Pinpoint the cell where the given text exists, returning its [X, Y] midpoint coordinate. 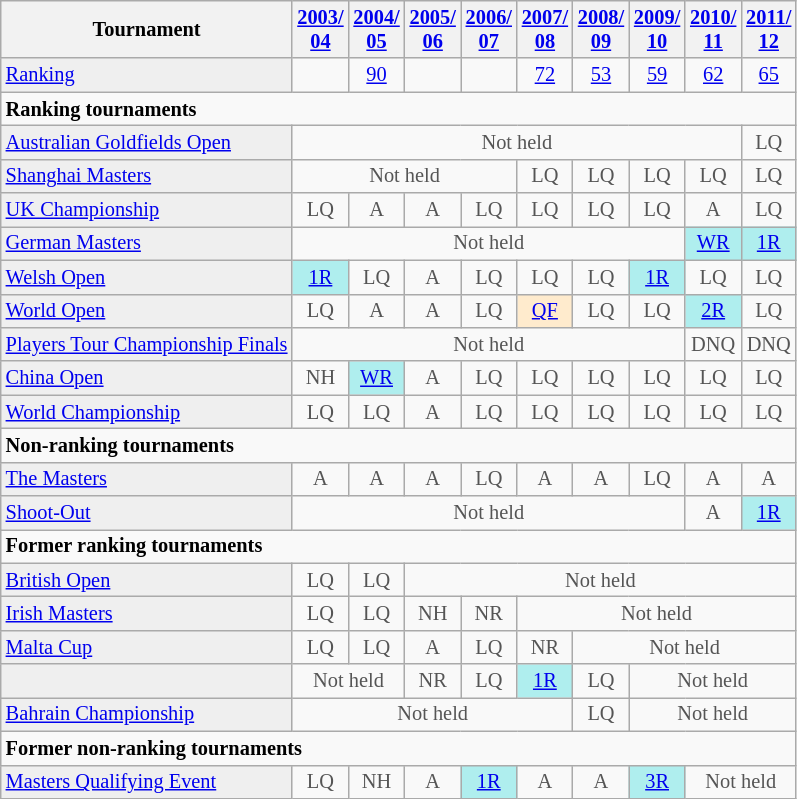
2005/06 [433, 29]
2006/07 [489, 29]
Former non-ranking tournaments [398, 748]
2008/09 [601, 29]
Ranking tournaments [398, 109]
65 [768, 75]
62 [713, 75]
53 [601, 75]
Australian Goldfields Open [147, 142]
The Masters [147, 479]
UK Championship [147, 210]
Irish Masters [147, 613]
2007/08 [545, 29]
World Open [147, 311]
2R [713, 311]
2009/10 [657, 29]
British Open [147, 580]
Former ranking tournaments [398, 546]
Ranking [147, 75]
Tournament [147, 29]
World Championship [147, 412]
2003/04 [320, 29]
3R [657, 782]
Players Tour Championship Finals [147, 344]
2004/05 [376, 29]
QF [545, 311]
Welsh Open [147, 277]
Shanghai Masters [147, 176]
2010/11 [713, 29]
Shoot-Out [147, 513]
2011/12 [768, 29]
Bahrain Championship [147, 714]
China Open [147, 378]
German Masters [147, 243]
Non-ranking tournaments [398, 445]
72 [545, 75]
90 [376, 75]
59 [657, 75]
Malta Cup [147, 647]
Masters Qualifying Event [147, 782]
